Return the [x, y] coordinate for the center point of the cell that contains the specified text.  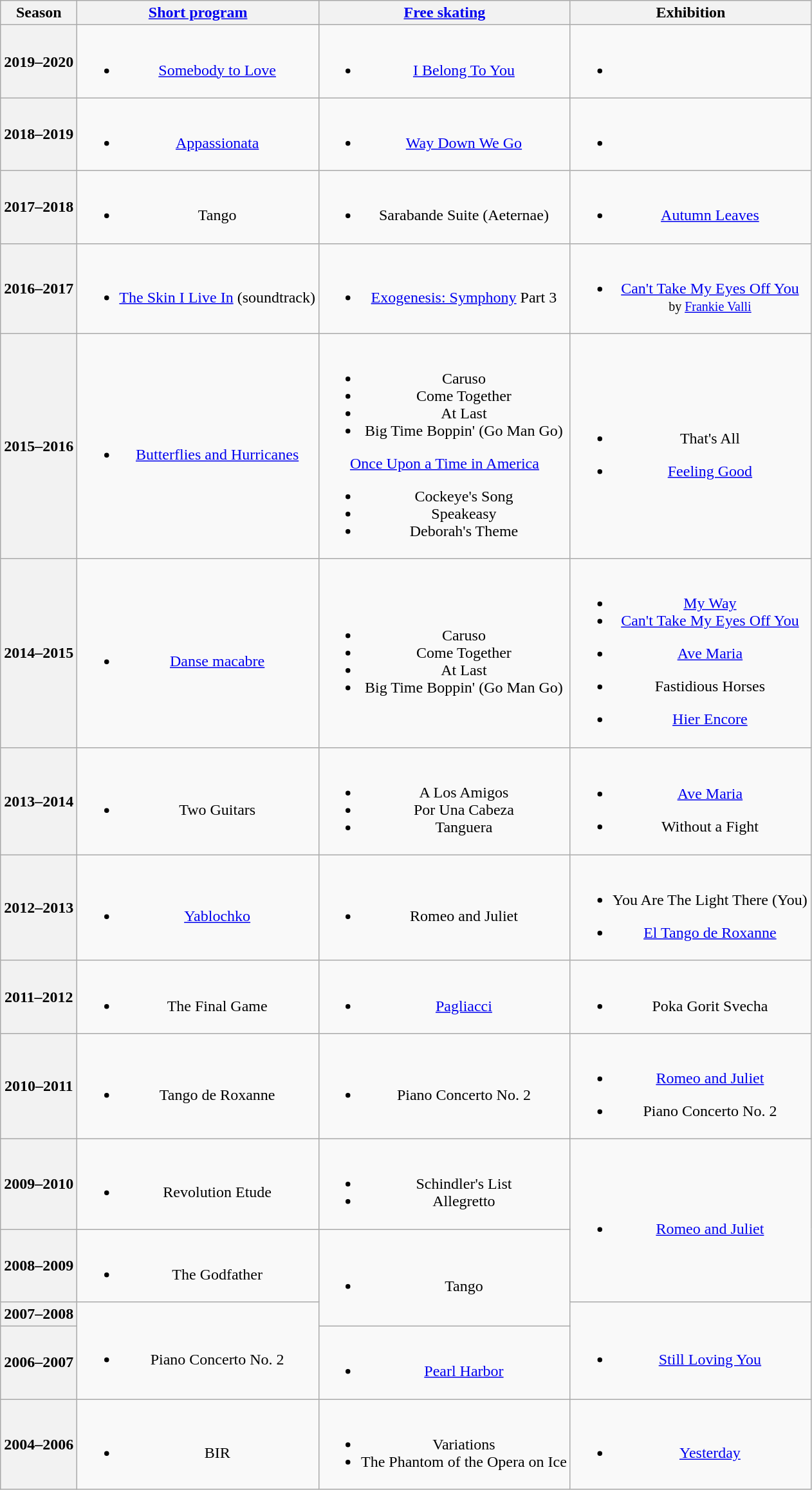
2018–2019 [39, 134]
Sarabande Suite (Aeternae) [444, 207]
2006–2007 [39, 1363]
2010–2011 [39, 1086]
The Skin I Live In (soundtrack) [198, 288]
My WayCan't Take My Eyes Off You Ave Maria Fastidious Horses Hier Encore [690, 653]
Appassionata [198, 134]
That's All Feeling Good [690, 446]
Yablochko [198, 908]
I Belong To You [444, 62]
Season [39, 13]
2008–2009 [39, 1265]
You Are The Light There (You) El Tango de Roxanne [690, 908]
Yesterday [690, 1444]
2009–2010 [39, 1184]
Exogenesis: Symphony Part 3 [444, 288]
The Final Game [198, 996]
2017–2018 [39, 207]
Romeo and Juliet Piano Concerto No. 2 [690, 1086]
Caruso Come Together At Last Big Time Boppin' (Go Man Go) [444, 653]
Schindler's List Allegretto [444, 1184]
The Godfather [198, 1265]
2011–2012 [39, 996]
Autumn Leaves [690, 207]
2004–2006 [39, 1444]
Variations The Phantom of the Opera on Ice [444, 1444]
Pagliacci [444, 996]
2015–2016 [39, 446]
Danse macabre [198, 653]
2013–2014 [39, 801]
2019–2020 [39, 62]
Tango de Roxanne [198, 1086]
BIR [198, 1444]
Way Down We Go [444, 134]
Butterflies and Hurricanes [198, 446]
A Los Amigos Por Una Cabeza Tanguera [444, 801]
Free skating [444, 13]
2012–2013 [39, 908]
Ave Maria Without a Fight [690, 801]
Exhibition [690, 13]
Two Guitars [198, 801]
Still Loving You [690, 1350]
2014–2015 [39, 653]
2016–2017 [39, 288]
2007–2008 [39, 1314]
Caruso Come Together At Last Big Time Boppin' (Go Man Go) Once Upon a Time in America Cockeye's SongSpeakeasyDeborah's Theme [444, 446]
Short program [198, 13]
Somebody to Love [198, 62]
Revolution Etude [198, 1184]
Can't Take My Eyes Off Youby Frankie Valli [690, 288]
Poka Gorit Svecha [690, 996]
Pearl Harbor [444, 1363]
